Extract the (x, y) coordinate from the center of the cell holding the provided text.  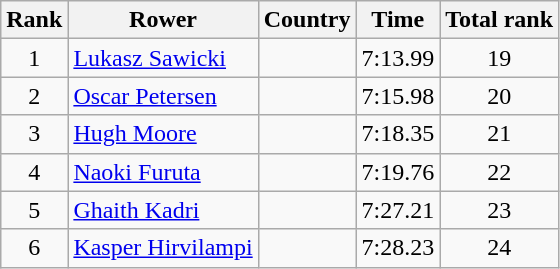
7:19.76 (398, 172)
3 (34, 134)
Rower (163, 20)
Oscar Petersen (163, 96)
Kasper Hirvilampi (163, 248)
20 (500, 96)
Hugh Moore (163, 134)
7:15.98 (398, 96)
Time (398, 20)
Country (307, 20)
24 (500, 248)
5 (34, 210)
7:27.21 (398, 210)
21 (500, 134)
22 (500, 172)
2 (34, 96)
Total rank (500, 20)
7:13.99 (398, 58)
7:18.35 (398, 134)
Lukasz Sawicki (163, 58)
Ghaith Kadri (163, 210)
6 (34, 248)
23 (500, 210)
4 (34, 172)
Naoki Furuta (163, 172)
19 (500, 58)
7:28.23 (398, 248)
Rank (34, 20)
1 (34, 58)
